Output the [x, y] coordinate of the center of the cell containing the given text.  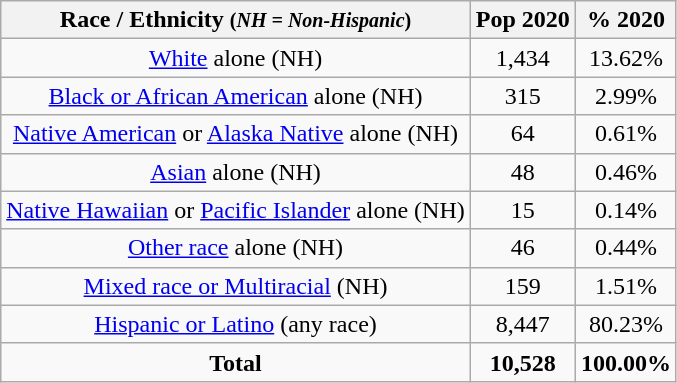
64 [522, 134]
Native Hawaiian or Pacific Islander alone (NH) [236, 210]
159 [522, 286]
0.44% [626, 248]
100.00% [626, 362]
0.14% [626, 210]
80.23% [626, 324]
46 [522, 248]
2.99% [626, 96]
1,434 [522, 58]
15 [522, 210]
0.46% [626, 172]
1.51% [626, 286]
48 [522, 172]
Pop 2020 [522, 20]
Black or African American alone (NH) [236, 96]
Other race alone (NH) [236, 248]
8,447 [522, 324]
Native American or Alaska Native alone (NH) [236, 134]
Hispanic or Latino (any race) [236, 324]
0.61% [626, 134]
White alone (NH) [236, 58]
Race / Ethnicity (NH = Non-Hispanic) [236, 20]
315 [522, 96]
Mixed race or Multiracial (NH) [236, 286]
Total [236, 362]
Asian alone (NH) [236, 172]
13.62% [626, 58]
10,528 [522, 362]
% 2020 [626, 20]
